Return [X, Y] of the center of cell containing provided text 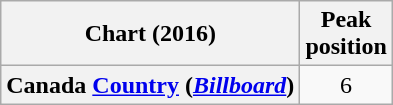
6 [346, 85]
Canada Country (Billboard) [150, 85]
Peak position [346, 34]
Chart (2016) [150, 34]
